Search for the cell housing the specified text and yield its (X, Y) center coordinate. 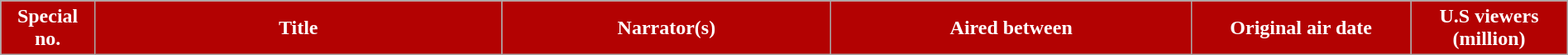
Title (298, 28)
Original air date (1302, 28)
U.S viewers(million) (1489, 28)
Specialno. (48, 28)
Aired between (1011, 28)
Narrator(s) (667, 28)
